Pinpoint the cell where the given text exists, returning its (X, Y) midpoint coordinate. 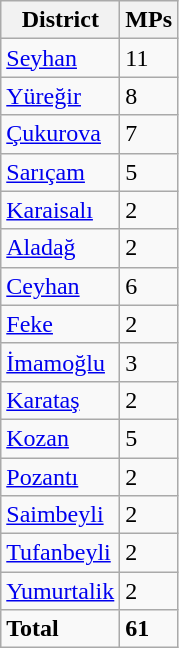
11 (149, 58)
Pozantı (60, 477)
Kozan (60, 438)
Sarıçam (60, 172)
Tufanbeyli (60, 553)
Ceyhan (60, 286)
MPs (149, 20)
7 (149, 134)
Karaisalı (60, 210)
Saimbeyli (60, 515)
Çukurova (60, 134)
Yumurtalik (60, 591)
Seyhan (60, 58)
Total (60, 629)
8 (149, 96)
6 (149, 286)
Yüreğir (60, 96)
Feke (60, 324)
Karataş (60, 400)
61 (149, 629)
Aladağ (60, 248)
3 (149, 362)
İmamoğlu (60, 362)
District (60, 20)
